Output the (X, Y) coordinate of the center of the cell containing the given text.  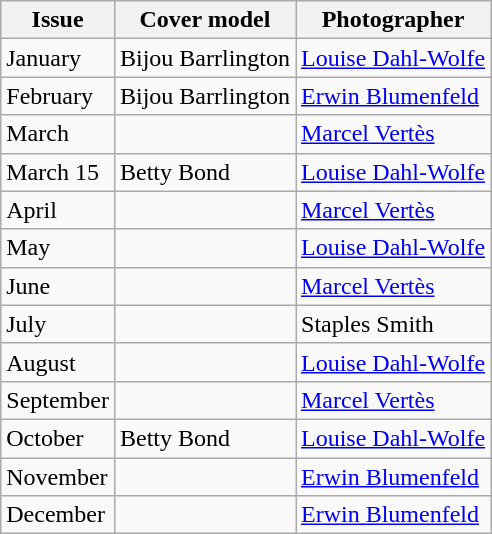
February (58, 96)
Photographer (394, 20)
July (58, 324)
December (58, 515)
March (58, 134)
October (58, 438)
Cover model (204, 20)
November (58, 477)
January (58, 58)
Staples Smith (394, 324)
August (58, 362)
March 15 (58, 172)
April (58, 210)
September (58, 400)
June (58, 286)
Issue (58, 20)
May (58, 248)
